Locate the cell with the specified text and output its (x, y) center coordinate. 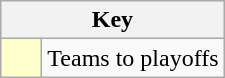
Teams to playoffs (133, 58)
Key (112, 20)
